Extract the [X, Y] coordinate from the center of the cell holding the provided text.  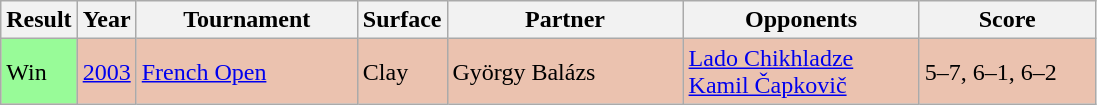
French Open [246, 72]
2003 [106, 72]
Partner [565, 20]
Clay [402, 72]
5–7, 6–1, 6–2 [1007, 72]
Lado Chikhladze Kamil Čapkovič [801, 72]
Result [39, 20]
György Balázs [565, 72]
Tournament [246, 20]
Surface [402, 20]
Opponents [801, 20]
Year [106, 20]
Score [1007, 20]
Win [39, 72]
